For the text-containing cell, return its midpoint in [x, y] coordinate format. 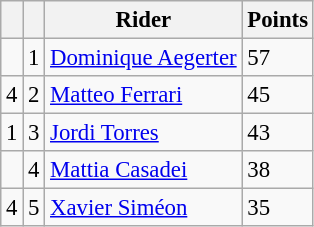
Dominique Aegerter [144, 58]
3 [34, 133]
2 [34, 95]
5 [34, 208]
Jordi Torres [144, 133]
Points [278, 20]
Rider [144, 20]
57 [278, 58]
Xavier Siméon [144, 208]
35 [278, 208]
45 [278, 95]
43 [278, 133]
38 [278, 170]
Mattia Casadei [144, 170]
Matteo Ferrari [144, 95]
